Find where the given text appears and provide that cell's center as (X, Y) coordinate. 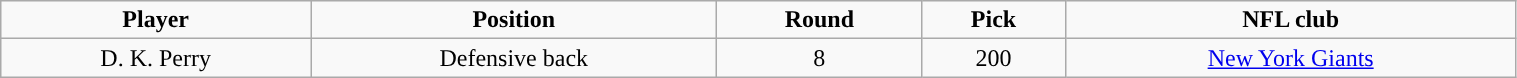
New York Giants (1290, 58)
Player (156, 20)
Round (820, 20)
200 (994, 58)
Pick (994, 20)
NFL club (1290, 20)
D. K. Perry (156, 58)
Defensive back (514, 58)
8 (820, 58)
Position (514, 20)
